From the cell containing the given text, extract its center point as (X, Y) coordinate. 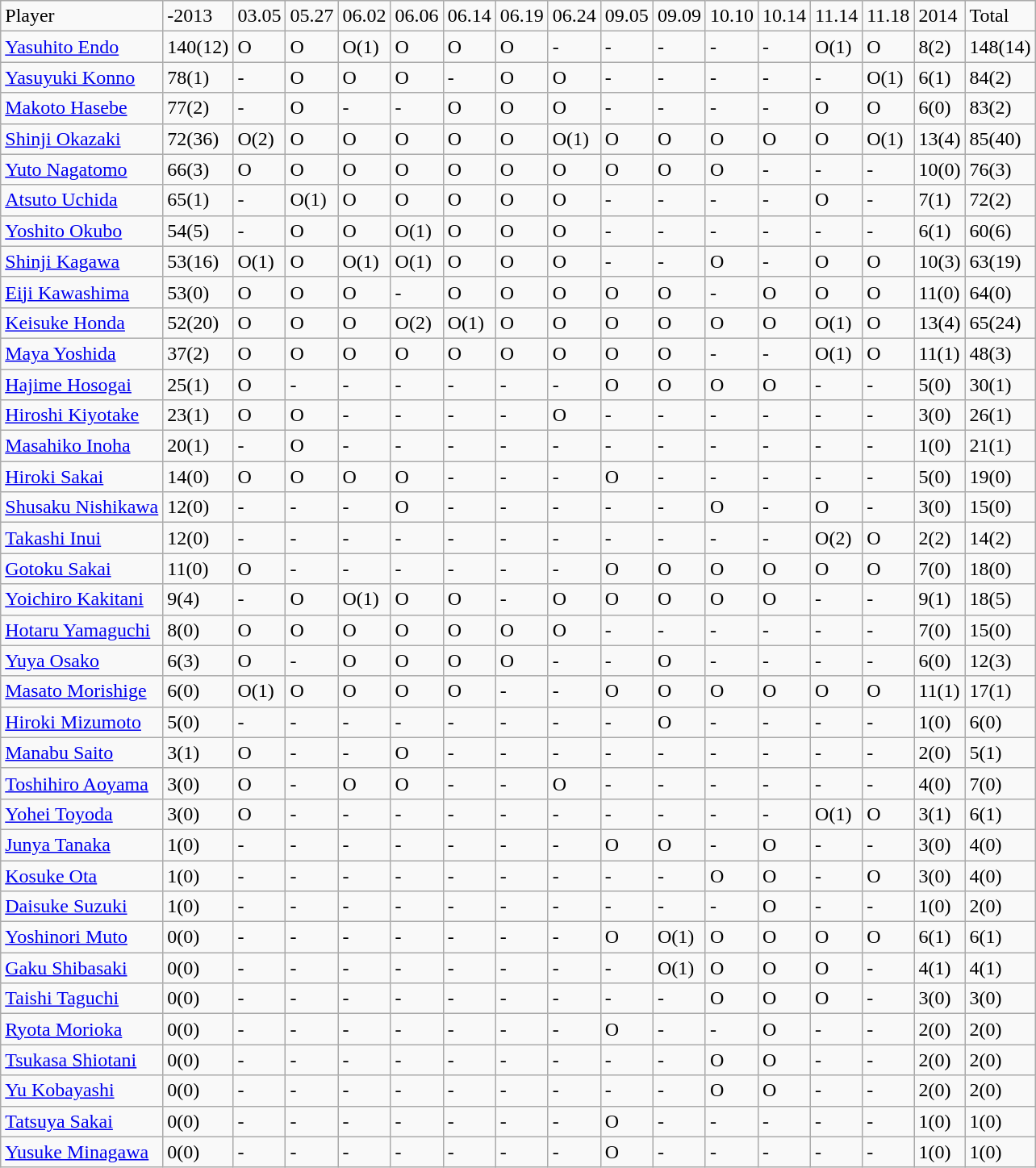
Yu Kobayashi (82, 1091)
9(1) (939, 599)
85(40) (1000, 139)
Hiroki Sakai (82, 477)
Yoichiro Kakitani (82, 599)
09.09 (679, 16)
Tsukasa Shiotani (82, 1060)
11.14 (837, 16)
148(14) (1000, 47)
Hajime Hosogai (82, 385)
78(1) (198, 77)
14(2) (1000, 538)
Daisuke Suzuki (82, 907)
23(1) (198, 415)
Tatsuya Sakai (82, 1121)
06.24 (574, 16)
10(3) (939, 261)
63(19) (1000, 261)
65(1) (198, 200)
Hiroki Mizumoto (82, 722)
53(16) (198, 261)
Shusaku Nishikawa (82, 507)
140(12) (198, 47)
06.19 (521, 16)
21(1) (1000, 446)
6(3) (198, 661)
Eiji Kawashima (82, 292)
Masahiko Inoha (82, 446)
Hiroshi Kiyotake (82, 415)
8(2) (939, 47)
Yoshinori Muto (82, 937)
Manabu Saito (82, 753)
Shinji Kagawa (82, 261)
Atsuto Uchida (82, 200)
Maya Yoshida (82, 353)
Player (82, 16)
10.10 (731, 16)
06.14 (470, 16)
2(2) (939, 538)
Ryota Morioka (82, 1029)
66(3) (198, 169)
Yoshito Okubo (82, 231)
Yohei Toyoda (82, 814)
11.18 (888, 16)
Toshihiro Aoyama (82, 783)
09.05 (626, 16)
Takashi Inui (82, 538)
76(3) (1000, 169)
10(0) (939, 169)
Yusuke Minagawa (82, 1152)
9(4) (198, 599)
Keisuke Honda (82, 323)
54(5) (198, 231)
72(2) (1000, 200)
37(2) (198, 353)
Yasuyuki Konno (82, 77)
84(2) (1000, 77)
Yuto Nagatomo (82, 169)
18(5) (1000, 599)
19(0) (1000, 477)
Gaku Shibasaki (82, 968)
60(6) (1000, 231)
Makoto Hasebe (82, 108)
Junya Tanaka (82, 845)
83(2) (1000, 108)
Gotoku Sakai (82, 569)
48(3) (1000, 353)
06.02 (365, 16)
06.06 (416, 16)
10.14 (784, 16)
Hotaru Yamaguchi (82, 630)
8(0) (198, 630)
72(36) (198, 139)
64(0) (1000, 292)
65(24) (1000, 323)
77(2) (198, 108)
Kosuke Ota (82, 875)
14(0) (198, 477)
25(1) (198, 385)
Shinji Okazaki (82, 139)
52(20) (198, 323)
12(3) (1000, 661)
5(1) (1000, 753)
Taishi Taguchi (82, 999)
7(1) (939, 200)
Yuya Osako (82, 661)
Yasuhito Endo (82, 47)
-2013 (198, 16)
30(1) (1000, 385)
53(0) (198, 292)
26(1) (1000, 415)
2014 (939, 16)
05.27 (311, 16)
18(0) (1000, 569)
03.05 (260, 16)
17(1) (1000, 691)
Masato Morishige (82, 691)
20(1) (198, 446)
Total (1000, 16)
